Find where the given text appears and provide that cell's center as (X, Y) coordinate. 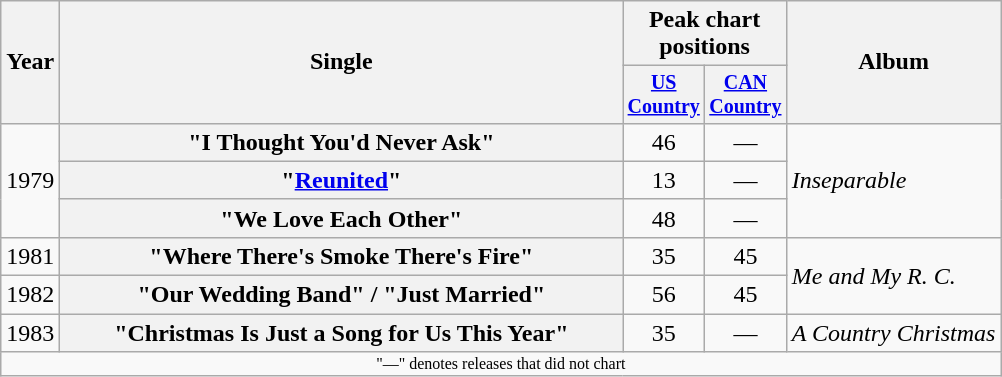
1981 (30, 256)
"—" denotes releases that did not chart (501, 364)
CAN Country (746, 94)
1983 (30, 333)
Peak chartpositions (704, 34)
Me and My R. C. (894, 275)
"Christmas Is Just a Song for Us This Year" (342, 333)
"I Thought You'd Never Ask" (342, 142)
Inseparable (894, 180)
"Where There's Smoke There's Fire" (342, 256)
Album (894, 62)
1982 (30, 295)
56 (664, 295)
A Country Christmas (894, 333)
"We Love Each Other" (342, 218)
46 (664, 142)
Year (30, 62)
US Country (664, 94)
Single (342, 62)
1979 (30, 180)
13 (664, 180)
"Our Wedding Band" / "Just Married" (342, 295)
48 (664, 218)
"Reunited" (342, 180)
